Pinpoint the cell where the given text exists, returning its (X, Y) midpoint coordinate. 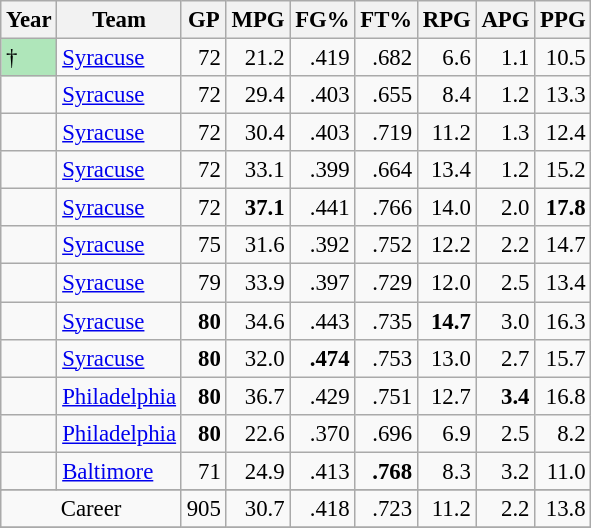
12.2 (446, 245)
Team (119, 20)
MPG (258, 20)
.655 (386, 95)
.751 (386, 396)
.664 (386, 170)
31.6 (258, 245)
11.0 (563, 471)
8.3 (446, 471)
.735 (386, 321)
75 (204, 245)
.723 (386, 509)
.768 (386, 471)
.443 (322, 321)
.441 (322, 208)
.719 (386, 133)
.753 (386, 358)
.397 (322, 283)
.392 (322, 245)
16.3 (563, 321)
13.8 (563, 509)
13.0 (446, 358)
15.2 (563, 170)
Baltimore (119, 471)
2.7 (506, 358)
1.3 (506, 133)
30.4 (258, 133)
24.9 (258, 471)
.766 (386, 208)
12.7 (446, 396)
12.0 (446, 283)
905 (204, 509)
.419 (322, 58)
.474 (322, 358)
FT% (386, 20)
.418 (322, 509)
36.7 (258, 396)
15.7 (563, 358)
3.4 (506, 396)
12.4 (563, 133)
.429 (322, 396)
FG% (322, 20)
6.9 (446, 433)
3.0 (506, 321)
8.4 (446, 95)
.696 (386, 433)
16.8 (563, 396)
29.4 (258, 95)
32.0 (258, 358)
.752 (386, 245)
.413 (322, 471)
Year (29, 20)
30.7 (258, 509)
17.8 (563, 208)
.370 (322, 433)
71 (204, 471)
Career (92, 509)
79 (204, 283)
3.2 (506, 471)
37.1 (258, 208)
2.0 (506, 208)
33.1 (258, 170)
21.2 (258, 58)
APG (506, 20)
22.6 (258, 433)
.682 (386, 58)
14.0 (446, 208)
33.9 (258, 283)
34.6 (258, 321)
RPG (446, 20)
13.3 (563, 95)
.399 (322, 170)
8.2 (563, 433)
.729 (386, 283)
PPG (563, 20)
† (29, 58)
6.6 (446, 58)
1.1 (506, 58)
10.5 (563, 58)
GP (204, 20)
